Extract the (x, y) coordinate from the center of the cell holding the provided text.  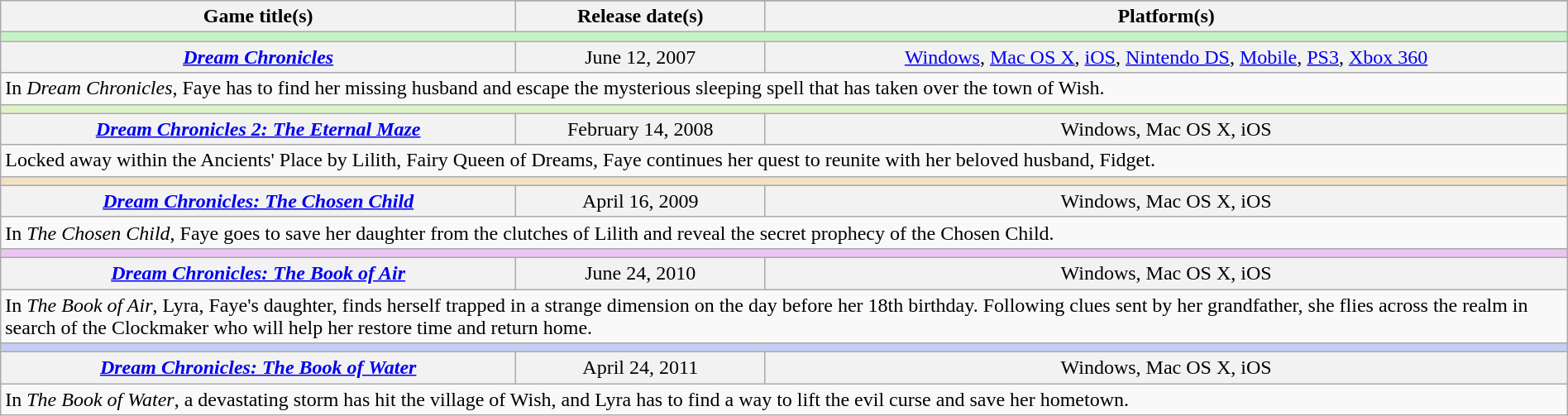
In The Chosen Child, Faye goes to save her daughter from the clutches of Lilith and reveal the secret prophecy of the Chosen Child. (784, 232)
Dream Chronicles: The Book of Water (258, 368)
June 24, 2010 (640, 273)
Windows, Mac OS X, iOS, Nintendo DS, Mobile, PS3, Xbox 360 (1166, 57)
Release date(s) (640, 17)
Dream Chronicles: The Chosen Child (258, 201)
Locked away within the Ancients' Place by Lilith, Fairy Queen of Dreams, Faye continues her quest to reunite with her beloved husband, Fidget. (784, 160)
April 24, 2011 (640, 368)
February 14, 2008 (640, 129)
In The Book of Water, a devastating storm has hit the village of Wish, and Lyra has to find a way to lift the evil curse and save her hometown. (784, 399)
April 16, 2009 (640, 201)
Platform(s) (1166, 17)
June 12, 2007 (640, 57)
Dream Chronicles: The Book of Air (258, 273)
Dream Chronicles (258, 57)
Game title(s) (258, 17)
Dream Chronicles 2: The Eternal Maze (258, 129)
In Dream Chronicles, Faye has to find her missing husband and escape the mysterious sleeping spell that has taken over the town of Wish. (784, 88)
